Extract the [x, y] coordinate from the center of the cell holding the provided text.  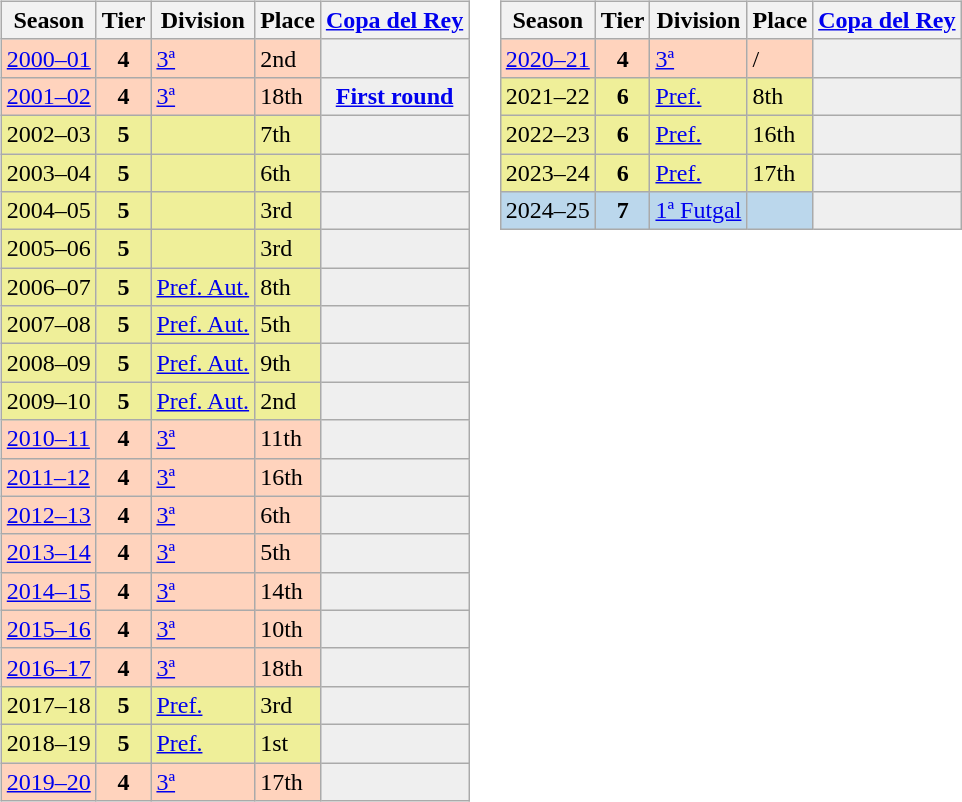
2010–11 [48, 439]
2018–19 [48, 743]
11th [288, 439]
2011–12 [48, 477]
2016–17 [48, 667]
2006–07 [48, 287]
2005–06 [48, 249]
2003–04 [48, 173]
2002–03 [48, 134]
10th [288, 629]
2014–15 [48, 591]
2004–05 [48, 211]
2015–16 [48, 629]
2012–13 [48, 515]
1ª Futgal [698, 211]
2019–20 [48, 781]
/ [780, 58]
2021–22 [548, 96]
2001–02 [48, 96]
2013–14 [48, 553]
2020–21 [548, 58]
2000–01 [48, 58]
14th [288, 591]
2009–10 [48, 401]
2007–08 [48, 325]
7 [622, 211]
9th [288, 363]
2023–24 [548, 173]
1st [288, 743]
2024–25 [548, 211]
2008–09 [48, 363]
2022–23 [548, 134]
7th [288, 134]
2017–18 [48, 705]
First round [394, 96]
